From the cell containing the given text, extract its center point as [x, y] coordinate. 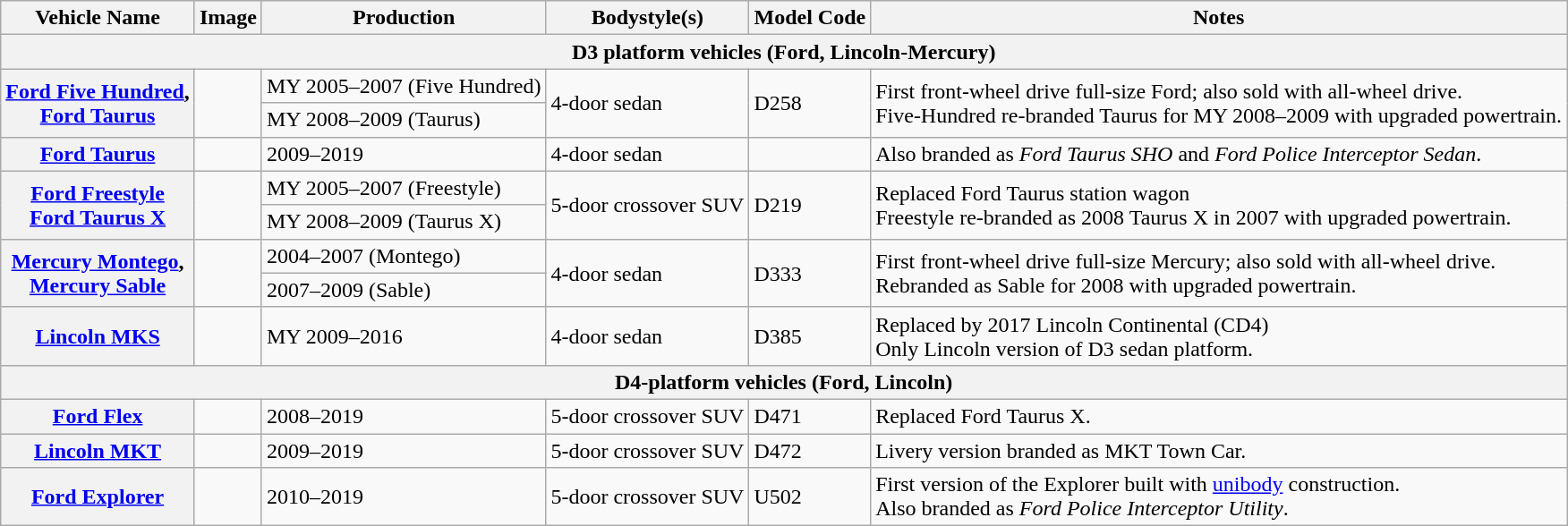
MY 2005–2007 (Five Hundred) [403, 86]
Ford Explorer [98, 497]
First version of the Explorer built with unibody construction.Also branded as Ford Police Interceptor Utility. [1219, 497]
D4-platform vehicles (Ford, Lincoln) [784, 382]
D471 [810, 416]
Model Code [810, 18]
MY 2009–2016 [403, 336]
2007–2009 (Sable) [403, 290]
Lincoln MKT [98, 450]
2004–2007 (Montego) [403, 256]
2010–2019 [403, 497]
Replaced by 2017 Lincoln Continental (CD4)Only Lincoln version of D3 sedan platform. [1219, 336]
MY 2008–2009 (Taurus) [403, 120]
Replaced Ford Taurus station wagonFreestyle re-branded as 2008 Taurus X in 2007 with upgraded powertrain. [1219, 205]
2008–2019 [403, 416]
Image [227, 18]
D385 [810, 336]
Ford Five Hundred,Ford Taurus [98, 103]
Ford FreestyleFord Taurus X [98, 205]
Livery version branded as MKT Town Car. [1219, 450]
Vehicle Name [98, 18]
MY 2008–2009 (Taurus X) [403, 222]
Notes [1219, 18]
D3 platform vehicles (Ford, Lincoln-Mercury) [784, 52]
Replaced Ford Taurus X. [1219, 416]
D333 [810, 273]
Also branded as Ford Taurus SHO and Ford Police Interceptor Sedan. [1219, 154]
First front-wheel drive full-size Mercury; also sold with all-wheel drive.Rebranded as Sable for 2008 with upgraded powertrain. [1219, 273]
Ford Flex [98, 416]
MY 2005–2007 (Freestyle) [403, 188]
D258 [810, 103]
Mercury Montego,Mercury Sable [98, 273]
D472 [810, 450]
U502 [810, 497]
D219 [810, 205]
Production [403, 18]
Ford Taurus [98, 154]
First front-wheel drive full-size Ford; also sold with all-wheel drive.Five-Hundred re-branded Taurus for MY 2008–2009 with upgraded powertrain. [1219, 103]
Lincoln MKS [98, 336]
Bodystyle(s) [648, 18]
